Scan for the cell matching the given text and deliver its [X, Y] coordinate at center. 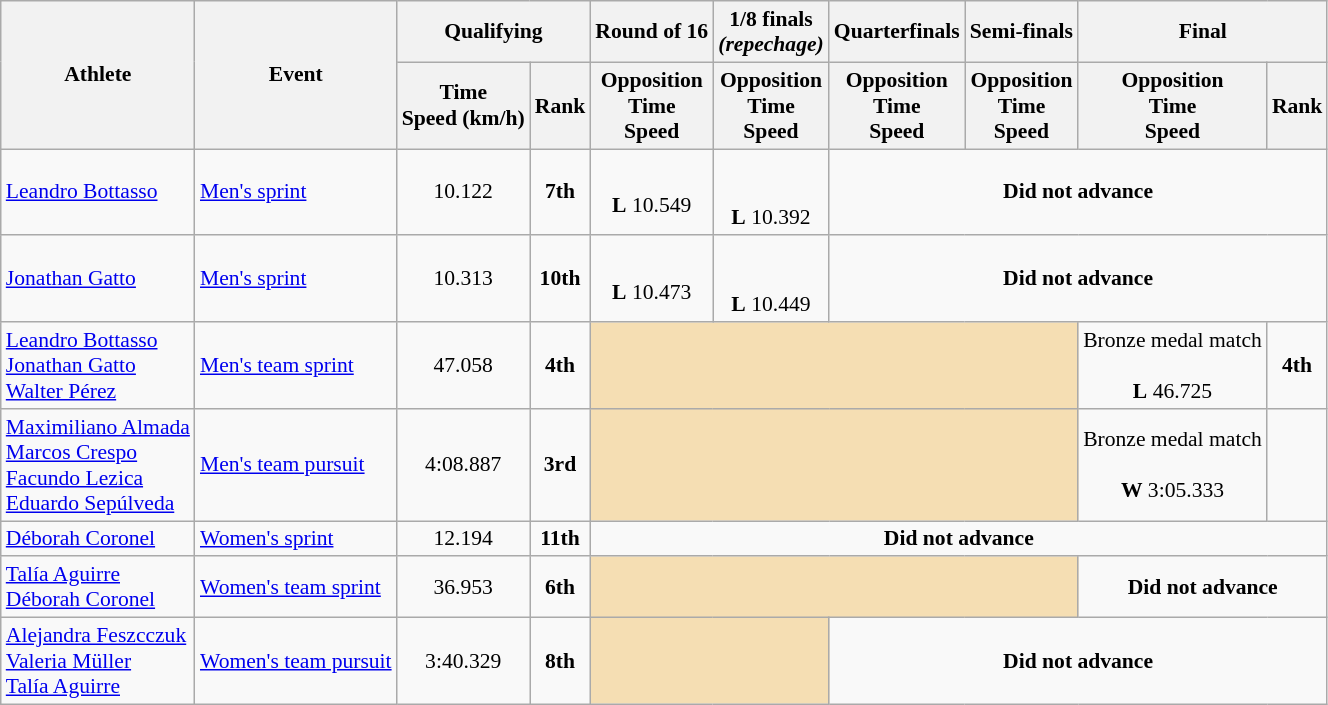
8th [560, 662]
L 10.392 [771, 192]
Athlete [98, 75]
Final [1202, 32]
10.122 [464, 192]
Talía AguirreDéborah Coronel [98, 588]
Semi-finals [1022, 32]
47.058 [464, 366]
Leandro BottassoJonathan GattoWalter Pérez [98, 366]
Alejandra FeszcczukValeria MüllerTalía Aguirre [98, 662]
Bronze medal matchL 46.725 [1172, 366]
Jonathan Gatto [98, 280]
L 10.473 [652, 280]
7th [560, 192]
12.194 [464, 539]
Qualifying [494, 32]
Leandro Bottasso [98, 192]
Women's team sprint [296, 588]
L 10.549 [652, 192]
Déborah Coronel [98, 539]
Men's team sprint [296, 366]
1/8 finals(repechage) [771, 32]
Women's sprint [296, 539]
L 10.449 [771, 280]
Men's team pursuit [296, 465]
TimeSpeed (km/h) [464, 106]
10th [560, 280]
Women's team pursuit [296, 662]
11th [560, 539]
36.953 [464, 588]
Maximiliano AlmadaMarcos CrespoFacundo LezicaEduardo Sepúlveda [98, 465]
Bronze medal matchW 3:05.333 [1172, 465]
6th [560, 588]
3rd [560, 465]
Event [296, 75]
Quarterfinals [897, 32]
10.313 [464, 280]
4:08.887 [464, 465]
3:40.329 [464, 662]
Round of 16 [652, 32]
